Provide the (x, y) coordinate of the cell's center where the given text is located.  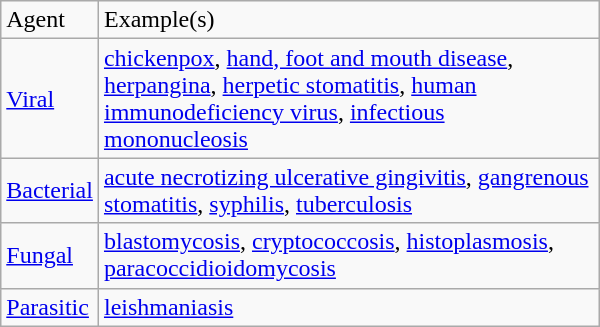
Agent (50, 20)
acute necrotizing ulcerative gingivitis, gangrenous stomatitis, syphilis, tuberculosis (348, 190)
Fungal (50, 256)
Example(s) (348, 20)
blastomycosis, cryptococcosis, histoplasmosis, paracoccidioidomycosis (348, 256)
Viral (50, 98)
leishmaniasis (348, 307)
Parasitic (50, 307)
Bacterial (50, 190)
chickenpox, hand, foot and mouth disease, herpangina, herpetic stomatitis, human immunodeficiency virus, infectious mononucleosis (348, 98)
